Pinpoint the cell where the given text exists, returning its [x, y] midpoint coordinate. 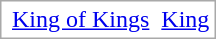
King [186, 19]
King of Kings [80, 19]
